Return (X, Y) of the center of cell containing provided text 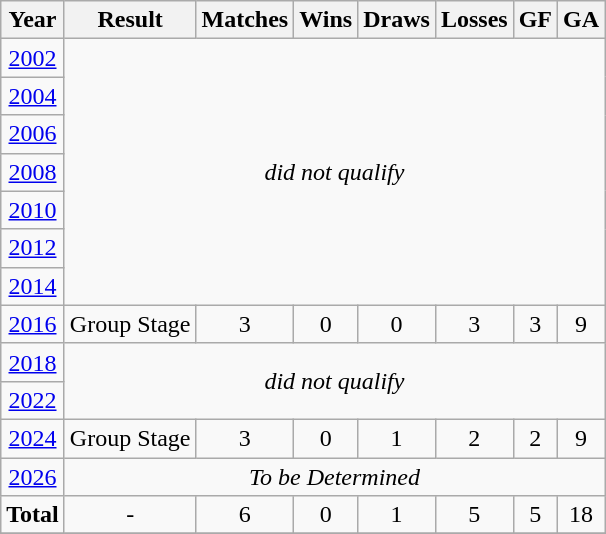
2002 (33, 58)
GF (535, 20)
- (130, 515)
2008 (33, 172)
2016 (33, 324)
18 (582, 515)
Total (33, 515)
2024 (33, 438)
Losses (474, 20)
2022 (33, 400)
Matches (245, 20)
2004 (33, 96)
6 (245, 515)
Result (130, 20)
2012 (33, 248)
2018 (33, 362)
GA (582, 20)
To be Determined (334, 477)
Year (33, 20)
Wins (326, 20)
2006 (33, 134)
Draws (397, 20)
2014 (33, 286)
2010 (33, 210)
2026 (33, 477)
